Identify which cell holds the provided text, then report its [x, y] central coordinate. 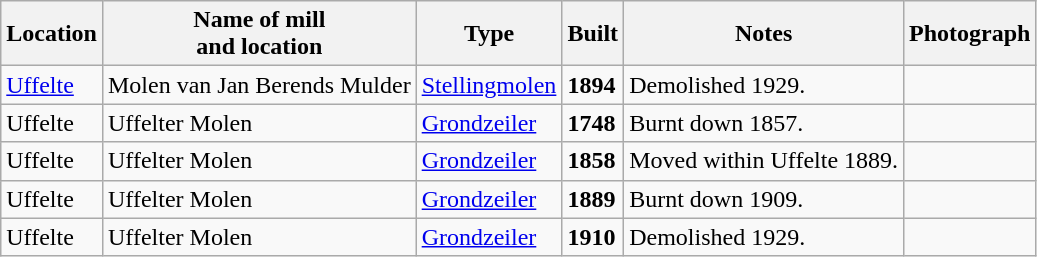
Built [593, 34]
1910 [593, 237]
1748 [593, 123]
Burnt down 1909. [764, 199]
Molen van Jan Berends Mulder [259, 85]
Location [52, 34]
1894 [593, 85]
Burnt down 1857. [764, 123]
Moved within Uffelte 1889. [764, 161]
Photograph [970, 34]
Notes [764, 34]
Name of milland location [259, 34]
1889 [593, 199]
Type [489, 34]
Stellingmolen [489, 85]
1858 [593, 161]
